Find where the given text appears and provide that cell's center as (x, y) coordinate. 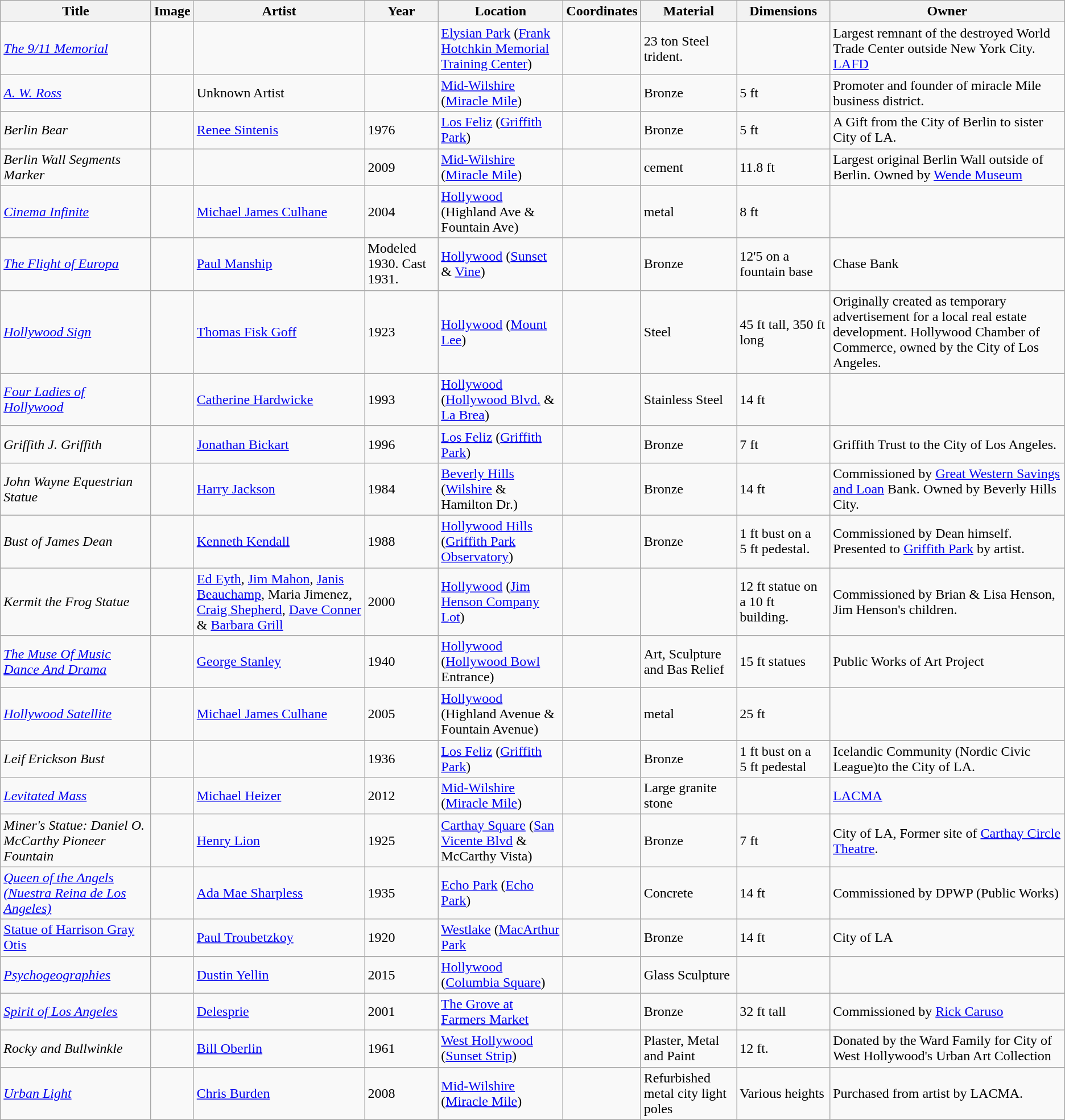
Commissioned by Rick Caruso (948, 1012)
Largest remnant of the destroyed World Trade Center outside New York City. LAFD (948, 48)
Bust of James Dean (76, 541)
Psychogeographies (76, 974)
Refurbished metal city light poles (688, 1093)
Four Ladies of Hollywood (76, 400)
Henry Lion (279, 841)
11.8 ft (783, 167)
Queen of the Angels (Nuestra Reina de Los Angeles) (76, 893)
Art, Sculpture and Bas Relief (688, 662)
Griffith Trust to the City of Los Angeles. (948, 444)
A Gift from the City of Berlin to sister City of LA. (948, 130)
Leif Erickson Bust (76, 759)
1961 (402, 1048)
Hollywood (Columbia Square) (501, 974)
1935 (402, 893)
Hollywood (Hollywood Bowl Entrance) (501, 662)
Berlin Bear (76, 130)
2005 (402, 714)
2012 (402, 796)
1993 (402, 400)
2001 (402, 1012)
Artist (279, 11)
Location (501, 11)
Carthay Square (San Vicente Blvd & McCarthy Vista) (501, 841)
Various heights (783, 1093)
John Wayne Equestrian Statue (76, 489)
Concrete (688, 893)
45 ft tall, 350 ft long (783, 332)
1940 (402, 662)
City of LA (948, 938)
Rocky and Bullwinkle (76, 1048)
Largest original Berlin Wall outside of Berlin. Owned by Wende Museum (948, 167)
Originally created as temporary advertisement for a local real estate development. Hollywood Chamber of Commerce, owned by the City of Los Angeles. (948, 332)
Chase Bank (948, 264)
Hollywood Sign (76, 332)
32 ft tall (783, 1012)
Commissioned by Great Western Savings and Loan Bank. Owned by Beverly Hills City. (948, 489)
The Grove at Farmers Market (501, 1012)
1936 (402, 759)
Urban Light (76, 1093)
George Stanley (279, 662)
2004 (402, 212)
The Flight of Europa (76, 264)
Griffith J. Griffith (76, 444)
Icelandic Community (Nordic Civic League)to the City of LA. (948, 759)
12'5 on a fountain base (783, 264)
Renee Sintenis (279, 130)
23 ton Steel trident. (688, 48)
Delesprie (279, 1012)
Statue of Harrison Gray Otis (76, 938)
Westlake (MacArthur Park (501, 938)
12 ft. (783, 1048)
Chris Burden (279, 1093)
LACMA (948, 796)
Purchased from artist by LACMA. (948, 1093)
Paul Troubetzkoy (279, 938)
Hollywood (Highland Ave & Fountain Ave) (501, 212)
Harry Jackson (279, 489)
Glass Sculpture (688, 974)
Levitated Mass (76, 796)
Public Works of Art Project (948, 662)
1996 (402, 444)
1976 (402, 130)
2000 (402, 602)
Commissioned by Brian & Lisa Henson, Jim Henson's children. (948, 602)
Beverly Hills (Wilshire & Hamilton Dr.) (501, 489)
Spirit of Los Angeles (76, 1012)
Steel (688, 332)
Michael Heizer (279, 796)
1923 (402, 332)
Cinema Infinite (76, 212)
Unknown Artist (279, 93)
Stainless Steel (688, 400)
Thomas Fisk Goff (279, 332)
Large granite stone (688, 796)
2009 (402, 167)
Owner (948, 11)
cement (688, 167)
Plaster, Metal and Paint (688, 1048)
Paul Manship (279, 264)
2008 (402, 1093)
Echo Park (Echo Park) (501, 893)
1 ft bust on a 5 ft pedestal (783, 759)
Donated by the Ward Family for City of West Hollywood's Urban Art Collection (948, 1048)
Hollywood (Highland Avenue & Fountain Avenue) (501, 714)
The Muse Of Music Dance And Drama (76, 662)
2015 (402, 974)
Modeled 1930. Cast 1931. (402, 264)
1925 (402, 841)
1 ft bust on a 5 ft pedestal. (783, 541)
Commissioned by Dean himself. Presented to Griffith Park by artist. (948, 541)
Dustin Yellin (279, 974)
15 ft statues (783, 662)
Jonathan Bickart (279, 444)
12 ft statue on a 10 ft building. (783, 602)
Kermit the Frog Statue (76, 602)
Coordinates (602, 11)
Promoter and founder of miracle Mile business district. (948, 93)
The 9/11 Memorial (76, 48)
Commissioned by DPWP (Public Works) (948, 893)
1984 (402, 489)
Hollywood (Mount Lee) (501, 332)
Elysian Park (Frank Hotchkin Memorial Training Center) (501, 48)
Material (688, 11)
A. W. Ross (76, 93)
Ed Eyth, Jim Mahon, Janis Beauchamp, Maria Jimenez, Craig Shepherd, Dave Conner & Barbara Grill (279, 602)
Hollywood Satellite (76, 714)
1988 (402, 541)
Miner's Statue: Daniel O. McCarthy Pioneer Fountain (76, 841)
Catherine Hardwicke (279, 400)
Berlin Wall Segments Marker (76, 167)
Year (402, 11)
Hollywood (Jim Henson Company Lot) (501, 602)
Ada Mae Sharpless (279, 893)
Image (172, 11)
Dimensions (783, 11)
Hollywood Hills (Griffith Park Observatory) (501, 541)
25 ft (783, 714)
Hollywood (Sunset & Vine) (501, 264)
Kenneth Kendall (279, 541)
Bill Oberlin (279, 1048)
8 ft (783, 212)
1920 (402, 938)
City of LA, Former site of Carthay Circle Theatre. (948, 841)
Hollywood (Hollywood Blvd. & La Brea) (501, 400)
West Hollywood (Sunset Strip) (501, 1048)
Title (76, 11)
